Determine the (x, y) coordinate at the center of the cell enclosing the given text.  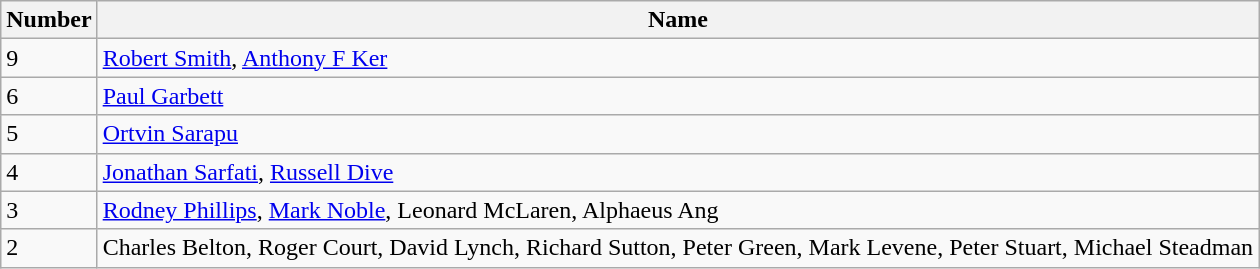
Robert Smith, Anthony F Ker (678, 58)
Paul Garbett (678, 96)
Ortvin Sarapu (678, 134)
4 (49, 172)
Charles Belton, Roger Court, David Lynch, Richard Sutton, Peter Green, Mark Levene, Peter Stuart, Michael Steadman (678, 248)
9 (49, 58)
Rodney Phillips, Mark Noble, Leonard McLaren, Alphaeus Ang (678, 210)
6 (49, 96)
5 (49, 134)
Number (49, 20)
2 (49, 248)
Name (678, 20)
Jonathan Sarfati, Russell Dive (678, 172)
3 (49, 210)
